Identify which cell holds the provided text, then report its (x, y) central coordinate. 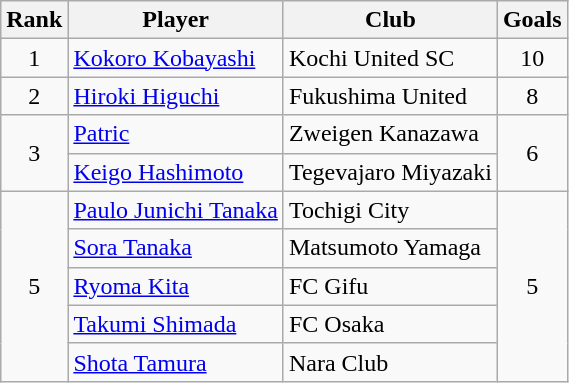
Sora Tanaka (176, 248)
2 (34, 96)
Nara Club (390, 362)
10 (532, 58)
FC Gifu (390, 286)
Paulo Junichi Tanaka (176, 210)
Keigo Hashimoto (176, 172)
Player (176, 20)
3 (34, 153)
Club (390, 20)
8 (532, 96)
Matsumoto Yamaga (390, 248)
Ryoma Kita (176, 286)
1 (34, 58)
Tochigi City (390, 210)
Hiroki Higuchi (176, 96)
6 (532, 153)
Patric (176, 134)
Shota Tamura (176, 362)
Kochi United SC (390, 58)
FC Osaka (390, 324)
Tegevajaro Miyazaki (390, 172)
Zweigen Kanazawa (390, 134)
Rank (34, 20)
Fukushima United (390, 96)
Kokoro Kobayashi (176, 58)
Goals (532, 20)
Takumi Shimada (176, 324)
